Capture the cell that displays the provided text and extract its (x, y) central coordinate. 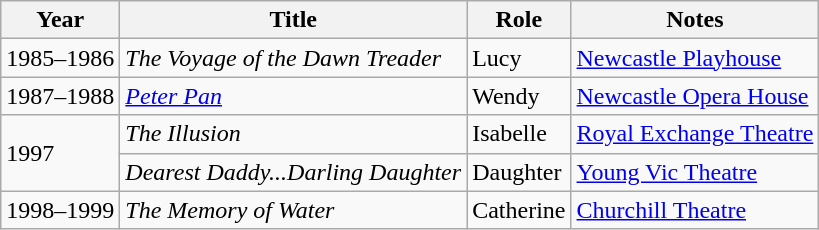
Peter Pan (294, 96)
Newcastle Opera House (695, 96)
Wendy (519, 96)
Dearest Daddy...Darling Daughter (294, 172)
The Memory of Water (294, 210)
Notes (695, 20)
Lucy (519, 58)
1998–1999 (60, 210)
Role (519, 20)
Title (294, 20)
1997 (60, 153)
1987–1988 (60, 96)
Isabelle (519, 134)
Newcastle Playhouse (695, 58)
Royal Exchange Theatre (695, 134)
Year (60, 20)
1985–1986 (60, 58)
The Illusion (294, 134)
Churchill Theatre (695, 210)
The Voyage of the Dawn Treader (294, 58)
Daughter (519, 172)
Young Vic Theatre (695, 172)
Catherine (519, 210)
